Output the [X, Y] coordinate of the center of the cell containing the given text.  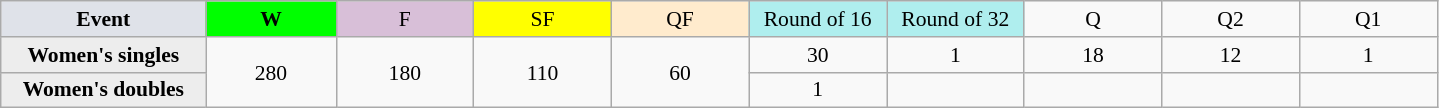
W [271, 19]
30 [818, 55]
SF [543, 19]
18 [1093, 55]
12 [1231, 55]
110 [543, 72]
QF [680, 19]
180 [405, 72]
Round of 16 [818, 19]
Q1 [1368, 19]
Women's doubles [104, 90]
Q [1093, 19]
60 [680, 72]
Women's singles [104, 55]
280 [271, 72]
Q2 [1231, 19]
Round of 32 [955, 19]
Event [104, 19]
F [405, 19]
